Extract the [X, Y] coordinate from the center of the cell holding the provided text.  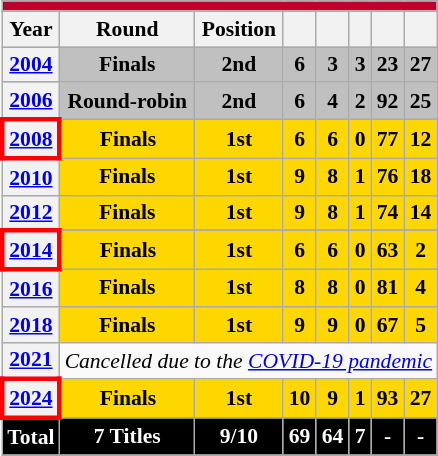
67 [388, 325]
Total [30, 436]
12 [420, 140]
25 [420, 102]
Position [239, 29]
92 [388, 102]
2004 [30, 65]
2010 [30, 176]
7 Titles [128, 436]
18 [420, 176]
64 [332, 436]
14 [420, 213]
10 [300, 400]
5 [420, 325]
63 [388, 250]
Cancelled due to the COVID-19 pandemic [249, 360]
Year [30, 29]
74 [388, 213]
9/10 [239, 436]
81 [388, 288]
2012 [30, 213]
2024 [30, 400]
2006 [30, 102]
2018 [30, 325]
69 [300, 436]
93 [388, 400]
2016 [30, 288]
23 [388, 65]
76 [388, 176]
2021 [30, 360]
7 [360, 436]
Round-robin [128, 102]
2014 [30, 250]
2008 [30, 140]
Round [128, 29]
77 [388, 140]
